From the cell containing the given text, extract its center point as [x, y] coordinate. 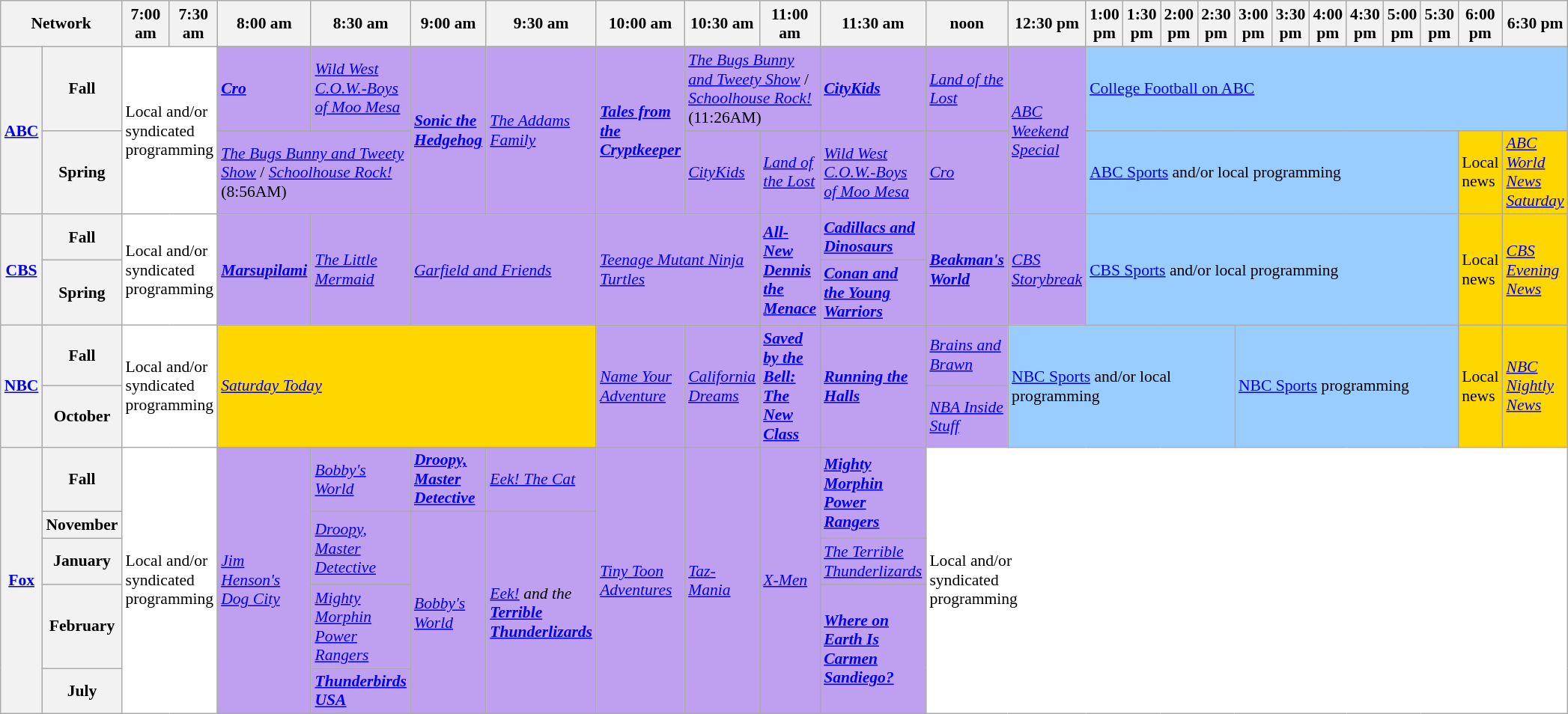
Eek! and the Terrible Thunderlizards [541, 613]
All-New Dennis the Menace [789, 270]
Tiny Toon Adventures [640, 581]
Jim Henson's Dog City [264, 581]
November [82, 525]
The Addams Family [541, 130]
CBS [22, 270]
January [82, 561]
8:00 am [264, 24]
Network [61, 24]
Brains and Brawn [967, 356]
8:30 am [360, 24]
CBS Evening News [1535, 270]
3:00 pm [1254, 24]
Sonic the Hedgehog [448, 130]
7:30 am [193, 24]
1:00 pm [1104, 24]
5:00 pm [1403, 24]
9:00 am [448, 24]
The Bugs Bunny and Tweety Show / Schoolhouse Rock! (11:26AM) [752, 88]
4:30 pm [1365, 24]
July [82, 692]
Thunderbirds USA [360, 692]
NBA Inside Stuff [967, 417]
Name Your Adventure [640, 386]
Marsupilami [264, 270]
CBS Storybreak [1047, 270]
ABC [22, 130]
Saturday Today [407, 386]
5:30 pm [1439, 24]
4:00 pm [1328, 24]
CBS Sports and/or local programming [1271, 270]
Tales from the Cryptkeeper [640, 130]
ABC Sports and/or local programming [1271, 172]
The Bugs Bunny and Tweety Show / Schoolhouse Rock! (8:56AM) [314, 172]
NBC Sports and/or local programming [1122, 386]
Running the Halls [873, 386]
10:00 am [640, 24]
ABC Weekend Special [1047, 130]
NBC Nightly News [1535, 386]
12:30 pm [1047, 24]
ABC World News Saturday [1535, 172]
October [82, 417]
Fox [22, 581]
Where on Earth Is Carmen Sandiego? [873, 650]
NBC Sports programming [1346, 386]
NBC [22, 386]
1:30 pm [1142, 24]
Garfield and Friends [503, 270]
Conan and the Young Warriors [873, 293]
X-Men [789, 581]
6:00 pm [1480, 24]
9:30 am [541, 24]
February [82, 626]
College Football on ABC [1327, 88]
noon [967, 24]
Cadillacs and Dinosaurs [873, 238]
The Little Mermaid [360, 270]
11:00 am [789, 24]
2:00 pm [1179, 24]
Teenage Mutant Ninja Turtles [678, 270]
Beakman's World [967, 270]
7:00 am [145, 24]
6:30 pm [1535, 24]
The Terrible Thunderlizards [873, 561]
10:30 am [722, 24]
Eek! The Cat [541, 479]
California Dreams [722, 386]
Taz-Mania [722, 581]
3:30 pm [1291, 24]
11:30 am [873, 24]
2:30 pm [1216, 24]
Saved by the Bell: The New Class [789, 386]
